Pinpoint the cell where the given text exists, returning its (x, y) midpoint coordinate. 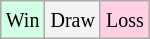
Loss (124, 20)
Win (22, 20)
Draw (72, 20)
